Identify which cell holds the provided text, then report its [x, y] central coordinate. 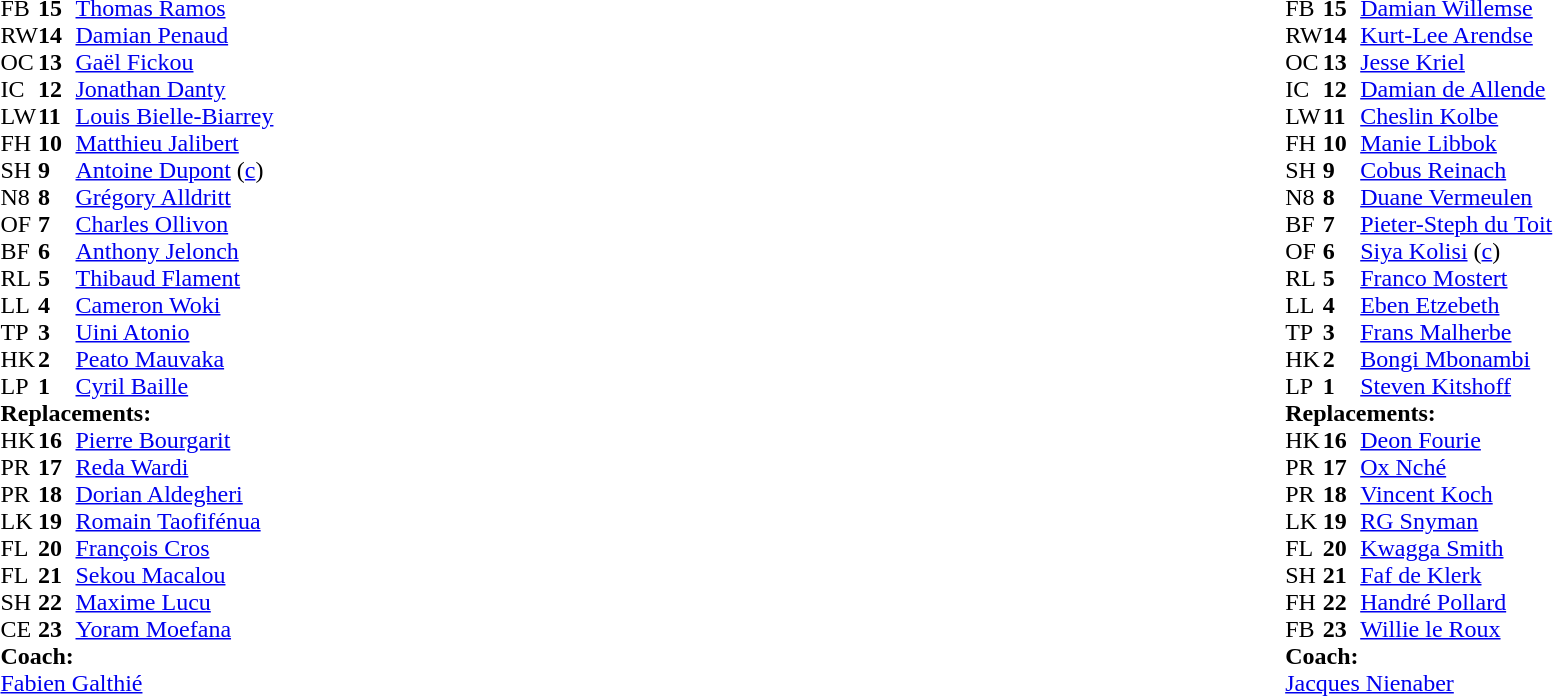
Louis Bielle-Biarrey [175, 116]
Yoram Moefana [175, 630]
FB [1304, 630]
Kwagga Smith [1456, 548]
RG Snyman [1456, 522]
Cameron Woki [175, 306]
François Cros [175, 548]
Duane Vermeulen [1456, 198]
Eben Etzebeth [1456, 306]
Damian Penaud [175, 36]
Pieter-Steph du Toit [1456, 224]
Kurt-Lee Arendse [1456, 36]
Handré Pollard [1456, 602]
Charles Ollivon [175, 224]
Grégory Alldritt [175, 198]
Deon Fourie [1456, 440]
Siya Kolisi (c) [1456, 252]
CE [19, 630]
Cheslin Kolbe [1456, 116]
Vincent Koch [1456, 494]
Faf de Klerk [1456, 576]
Maxime Lucu [175, 602]
Thibaud Flament [175, 278]
Cobus Reinach [1456, 170]
Matthieu Jalibert [175, 144]
Peato Mauvaka [175, 360]
Cyril Baille [175, 386]
Uini Atonio [175, 332]
Pierre Bourgarit [175, 440]
Franco Mostert [1456, 278]
Reda Wardi [175, 468]
Damian de Allende [1456, 90]
Antoine Dupont (c) [175, 170]
Frans Malherbe [1456, 332]
Jonathan Danty [175, 90]
Dorian Aldegheri [175, 494]
Steven Kitshoff [1456, 386]
Romain Taofifénua [175, 522]
Bongi Mbonambi [1456, 360]
Gaël Fickou [175, 62]
Anthony Jelonch [175, 252]
Ox Nché [1456, 468]
Jesse Kriel [1456, 62]
Manie Libbok [1456, 144]
Sekou Macalou [175, 576]
Willie le Roux [1456, 630]
